Provide the (x, y) coordinate of the cell's center where the given text is located.  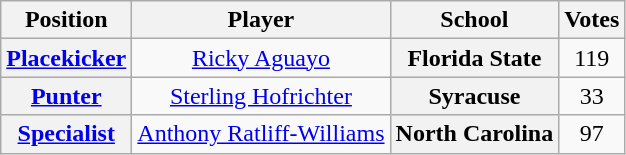
Florida State (474, 58)
Anthony Ratliff-Williams (261, 134)
School (474, 20)
119 (592, 58)
33 (592, 96)
Placekicker (66, 58)
Specialist (66, 134)
Syracuse (474, 96)
Sterling Hofrichter (261, 96)
Ricky Aguayo (261, 58)
Player (261, 20)
Votes (592, 20)
Position (66, 20)
Punter (66, 96)
97 (592, 134)
North Carolina (474, 134)
